Find where the given text appears and provide that cell's center as (X, Y) coordinate. 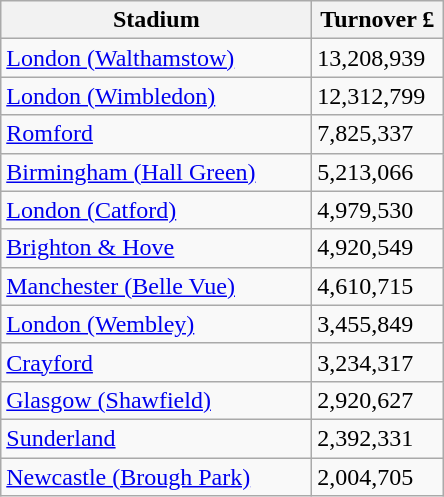
4,610,715 (378, 286)
Turnover £ (378, 20)
Newcastle (Brough Park) (156, 477)
Brighton & Hove (156, 248)
4,920,549 (378, 248)
13,208,939 (378, 58)
Birmingham (Hall Green) (156, 172)
Manchester (Belle Vue) (156, 286)
London (Wimbledon) (156, 96)
5,213,066 (378, 172)
3,455,849 (378, 324)
London (Catford) (156, 210)
7,825,337 (378, 134)
Sunderland (156, 438)
2,920,627 (378, 400)
Crayford (156, 362)
Stadium (156, 20)
2,392,331 (378, 438)
Glasgow (Shawfield) (156, 400)
Romford (156, 134)
London (Wembley) (156, 324)
3,234,317 (378, 362)
2,004,705 (378, 477)
12,312,799 (378, 96)
4,979,530 (378, 210)
London (Walthamstow) (156, 58)
